Extract the [X, Y] coordinate from the center of the cell holding the provided text.  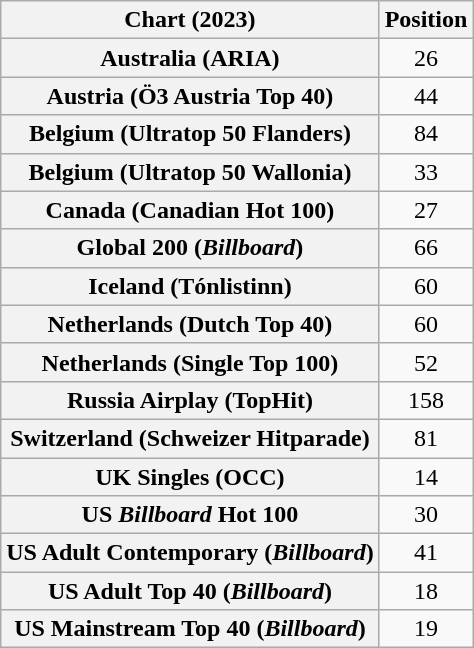
44 [426, 96]
84 [426, 134]
Australia (ARIA) [190, 58]
Chart (2023) [190, 20]
US Billboard Hot 100 [190, 515]
30 [426, 515]
US Adult Top 40 (Billboard) [190, 591]
33 [426, 172]
UK Singles (OCC) [190, 477]
Netherlands (Dutch Top 40) [190, 324]
Global 200 (Billboard) [190, 248]
81 [426, 438]
14 [426, 477]
Belgium (Ultratop 50 Flanders) [190, 134]
Austria (Ö3 Austria Top 40) [190, 96]
Russia Airplay (TopHit) [190, 400]
27 [426, 210]
52 [426, 362]
Canada (Canadian Hot 100) [190, 210]
26 [426, 58]
18 [426, 591]
158 [426, 400]
Netherlands (Single Top 100) [190, 362]
Position [426, 20]
US Adult Contemporary (Billboard) [190, 553]
Switzerland (Schweizer Hitparade) [190, 438]
Iceland (Tónlistinn) [190, 286]
Belgium (Ultratop 50 Wallonia) [190, 172]
66 [426, 248]
US Mainstream Top 40 (Billboard) [190, 629]
19 [426, 629]
41 [426, 553]
